Extract the (X, Y) coordinate from the center of the cell holding the provided text.  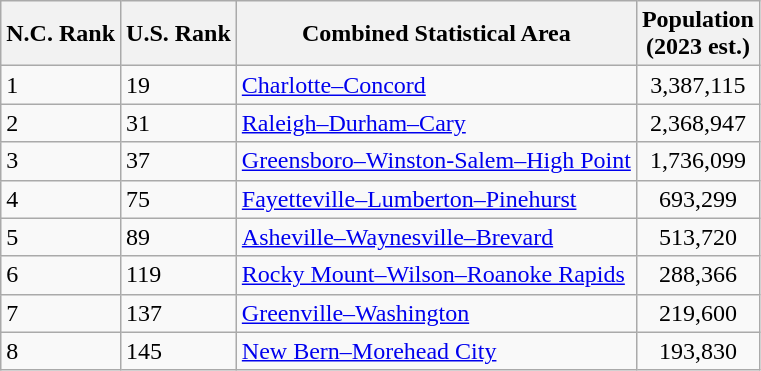
4 (61, 199)
6 (61, 275)
219,600 (698, 313)
119 (179, 275)
Greensboro–Winston-Salem–High Point (436, 161)
Greenville–Washington (436, 313)
3,387,115 (698, 85)
Population(2023 est.) (698, 34)
N.C. Rank (61, 34)
693,299 (698, 199)
3 (61, 161)
137 (179, 313)
19 (179, 85)
8 (61, 351)
Rocky Mount–Wilson–Roanoke Rapids (436, 275)
7 (61, 313)
193,830 (698, 351)
Combined Statistical Area (436, 34)
37 (179, 161)
31 (179, 123)
Charlotte–Concord (436, 85)
Raleigh–Durham–Cary (436, 123)
New Bern–Morehead City (436, 351)
288,366 (698, 275)
513,720 (698, 237)
Asheville–Waynesville–Brevard (436, 237)
2,368,947 (698, 123)
1 (61, 85)
Fayetteville–Lumberton–Pinehurst (436, 199)
1,736,099 (698, 161)
89 (179, 237)
145 (179, 351)
2 (61, 123)
75 (179, 199)
U.S. Rank (179, 34)
5 (61, 237)
